Scan for the cell matching the given text and deliver its [X, Y] coordinate at center. 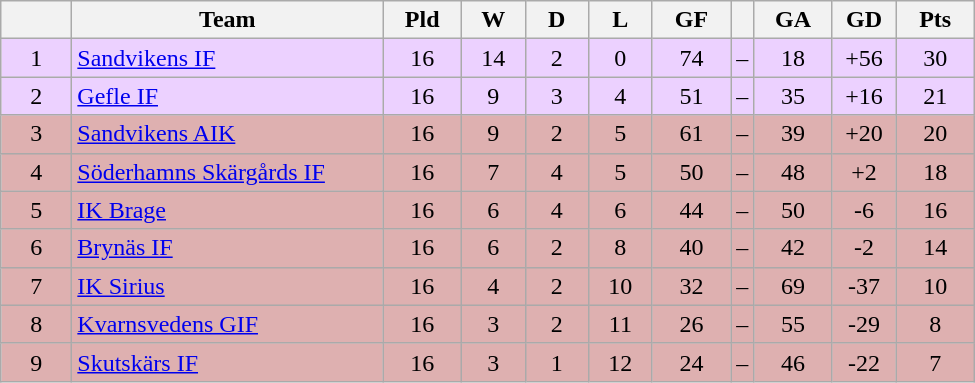
32 [692, 286]
42 [794, 248]
74 [692, 58]
26 [692, 324]
IK Sirius [228, 286]
D [557, 20]
Sandvikens AIK [228, 134]
12 [621, 362]
51 [692, 96]
20 [936, 134]
GA [794, 20]
-22 [864, 362]
Gefle IF [228, 96]
-6 [864, 210]
+56 [864, 58]
48 [794, 172]
Brynäs IF [228, 248]
Team [228, 20]
21 [936, 96]
Sandvikens IF [228, 58]
-2 [864, 248]
40 [692, 248]
61 [692, 134]
11 [621, 324]
30 [936, 58]
46 [794, 362]
Pts [936, 20]
55 [794, 324]
35 [794, 96]
Söderhamns Skärgårds IF [228, 172]
GD [864, 20]
44 [692, 210]
24 [692, 362]
IK Brage [228, 210]
+16 [864, 96]
+2 [864, 172]
0 [621, 58]
W [493, 20]
Kvarnsvedens GIF [228, 324]
+20 [864, 134]
-29 [864, 324]
GF [692, 20]
L [621, 20]
Skutskärs IF [228, 362]
69 [794, 286]
Pld [422, 20]
-37 [864, 286]
39 [794, 134]
